Output the [x, y] coordinate of the center of the cell containing the given text.  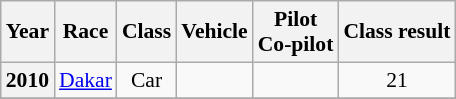
Class result [396, 32]
21 [396, 80]
Dakar [86, 80]
Year [28, 32]
Car [146, 80]
Class [146, 32]
2010 [28, 80]
PilotCo-pilot [296, 32]
Race [86, 32]
Vehicle [214, 32]
